Return [x, y] of the center of cell containing provided text 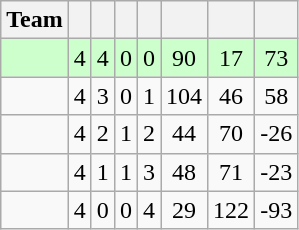
58 [276, 96]
44 [184, 134]
90 [184, 58]
-23 [276, 172]
46 [232, 96]
104 [184, 96]
70 [232, 134]
73 [276, 58]
29 [184, 210]
Team [35, 20]
48 [184, 172]
-93 [276, 210]
17 [232, 58]
-26 [276, 134]
122 [232, 210]
71 [232, 172]
